Provide the (x, y) coordinate of the cell's center where the given text is located.  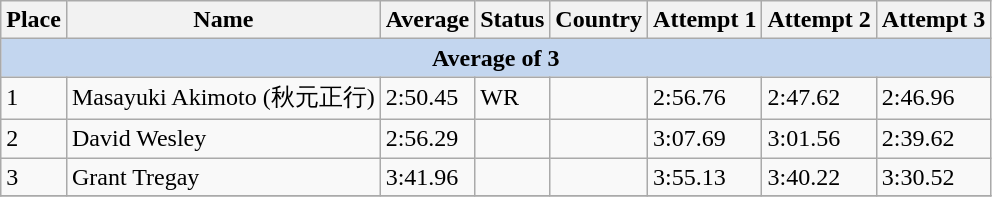
Average of 3 (496, 58)
Masayuki Akimoto (秋元正行) (223, 98)
Attempt 3 (933, 20)
Attempt 1 (705, 20)
Average (428, 20)
3:07.69 (705, 138)
3:55.13 (705, 177)
Place (34, 20)
Name (223, 20)
3:01.56 (819, 138)
3:30.52 (933, 177)
2 (34, 138)
2:56.76 (705, 98)
3 (34, 177)
2:56.29 (428, 138)
2:39.62 (933, 138)
Country (599, 20)
2:46.96 (933, 98)
3:40.22 (819, 177)
David Wesley (223, 138)
2:47.62 (819, 98)
3:41.96 (428, 177)
Attempt 2 (819, 20)
WR (512, 98)
Grant Tregay (223, 177)
2:50.45 (428, 98)
1 (34, 98)
Status (512, 20)
